Scan for the cell matching the given text and deliver its (X, Y) coordinate at center. 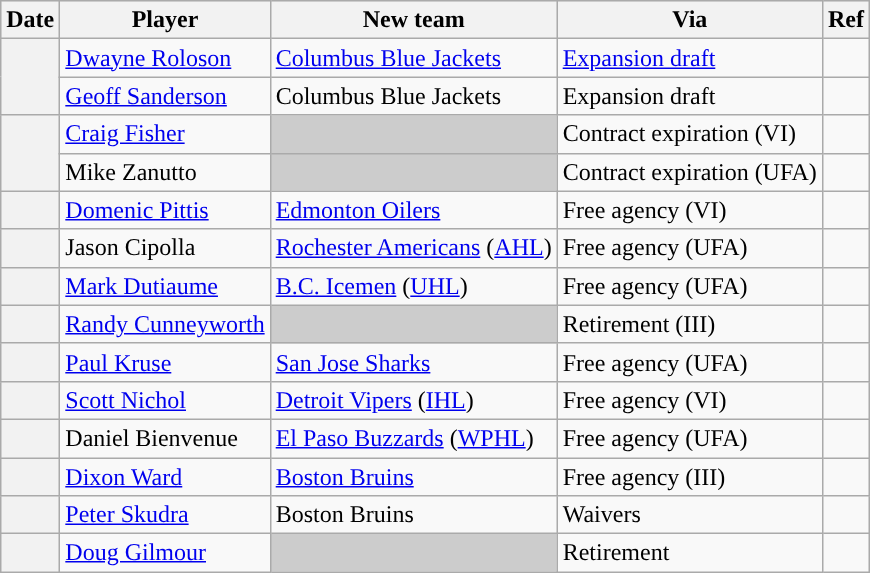
Randy Cunneyworth (165, 324)
Dixon Ward (165, 477)
Contract expiration (UFA) (690, 172)
Dwayne Roloson (165, 58)
Craig Fisher (165, 134)
Mark Dutiaume (165, 286)
Peter Skudra (165, 515)
Doug Gilmour (165, 553)
Rochester Americans (AHL) (414, 248)
Detroit Vipers (IHL) (414, 400)
Scott Nichol (165, 400)
Geoff Sanderson (165, 96)
Daniel Bienvenue (165, 438)
Waivers (690, 515)
Paul Kruse (165, 362)
Contract expiration (VI) (690, 134)
Ref (846, 20)
Retirement (690, 553)
San Jose Sharks (414, 362)
Mike Zanutto (165, 172)
Via (690, 20)
B.C. Icemen (UHL) (414, 286)
El Paso Buzzards (WPHL) (414, 438)
Edmonton Oilers (414, 210)
Domenic Pittis (165, 210)
New team (414, 20)
Date (30, 20)
Free agency (III) (690, 477)
Jason Cipolla (165, 248)
Retirement (III) (690, 324)
Player (165, 20)
